Capture the cell that displays the provided text and extract its [x, y] central coordinate. 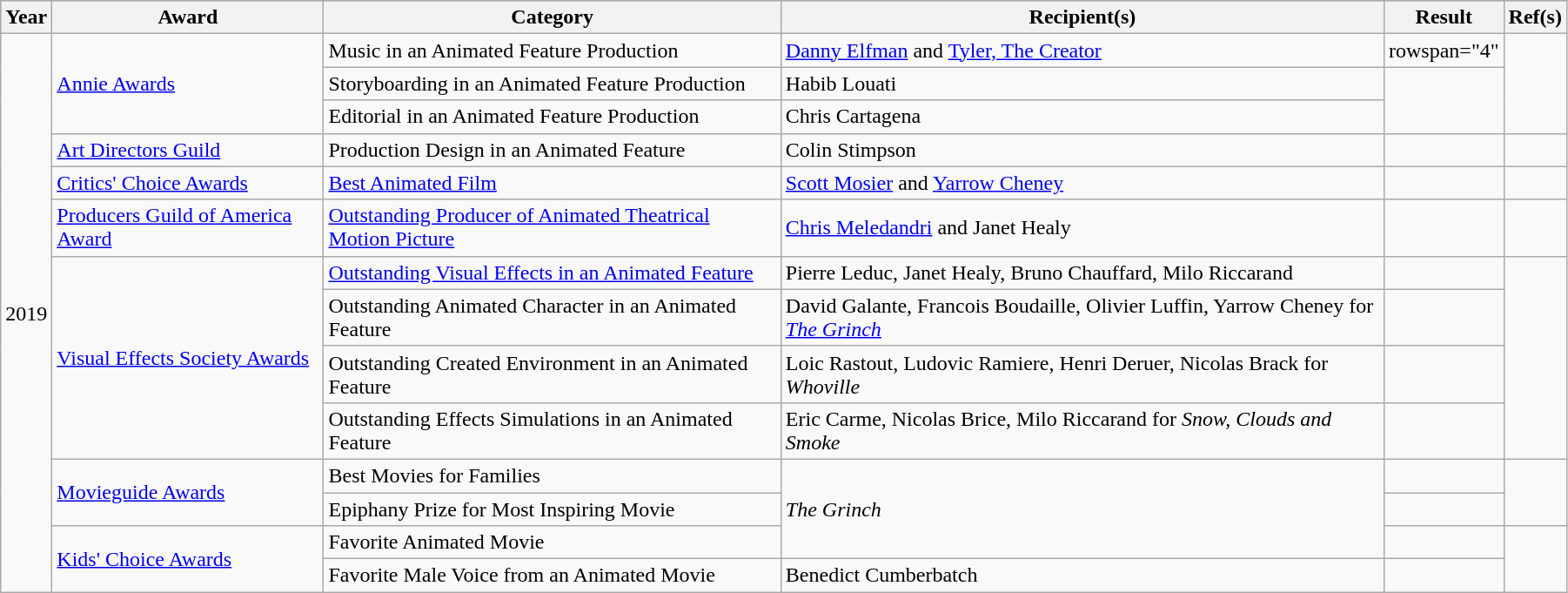
Producers Guild of America Award [188, 228]
Ref(s) [1535, 17]
Annie Awards [188, 84]
Year [26, 17]
Storyboarding in an Animated Feature Production [552, 84]
Production Design in an Animated Feature [552, 150]
Loic Rastout, Ludovic Ramiere, Henri Deruer, Nicolas Brack for Whoville [1082, 374]
Visual Effects Society Awards [188, 357]
Eric Carme, Nicolas Brice, Milo Riccarand for Snow, Clouds and Smoke [1082, 430]
Danny Elfman and Tyler, The Creator [1082, 51]
Best Movies for Families [552, 475]
Benedict Cumberbatch [1082, 576]
Music in an Animated Feature Production [552, 51]
Result [1444, 17]
Outstanding Effects Simulations in an Animated Feature [552, 430]
Habib Louati [1082, 84]
Favorite Male Voice from an Animated Movie [552, 576]
Chris Meledandri and Janet Healy [1082, 228]
Colin Stimpson [1082, 150]
Outstanding Created Environment in an Animated Feature [552, 374]
Outstanding Producer of Animated Theatrical Motion Picture [552, 228]
Favorite Animated Movie [552, 542]
Recipient(s) [1082, 17]
Critics' Choice Awards [188, 183]
Editorial in an Animated Feature Production [552, 117]
Award [188, 17]
The Grinch [1082, 509]
Kids' Choice Awards [188, 559]
Chris Cartagena [1082, 117]
Epiphany Prize for Most Inspiring Movie [552, 509]
Pierre Leduc, Janet Healy, Bruno Chauffard, Milo Riccarand [1082, 273]
2019 [26, 313]
Outstanding Animated Character in an Animated Feature [552, 317]
Outstanding Visual Effects in an Animated Feature [552, 273]
Best Animated Film [552, 183]
Scott Mosier and Yarrow Cheney [1082, 183]
rowspan="4" [1444, 51]
David Galante, Francois Boudaille, Olivier Luffin, Yarrow Cheney for The Grinch [1082, 317]
Movieguide Awards [188, 492]
Art Directors Guild [188, 150]
Category [552, 17]
